Search for the cell housing the specified text and yield its [X, Y] center coordinate. 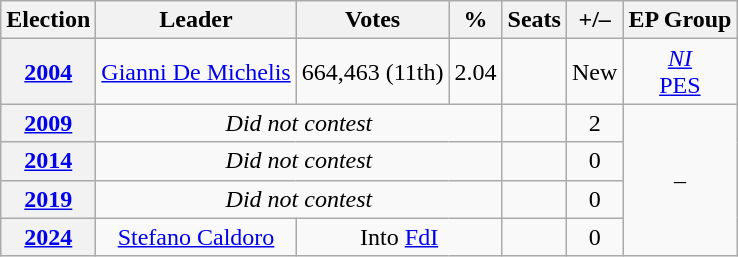
2014 [48, 161]
Leader [196, 20]
EP Group [680, 20]
– [680, 180]
2009 [48, 123]
Stefano Caldoro [196, 237]
% [476, 20]
2019 [48, 199]
NI PES [680, 72]
2024 [48, 237]
Seats [534, 20]
Gianni De Michelis [196, 72]
+/– [594, 20]
Votes [372, 20]
Election [48, 20]
Into FdI [399, 237]
664,463 (11th) [372, 72]
2 [594, 123]
2004 [48, 72]
2.04 [476, 72]
New [594, 72]
